Pinpoint the cell where the given text exists, returning its [X, Y] midpoint coordinate. 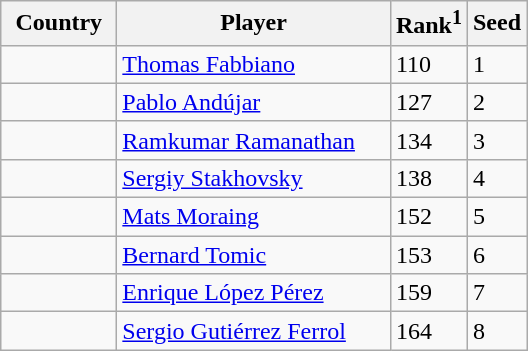
159 [428, 293]
Bernard Tomic [254, 255]
110 [428, 64]
127 [428, 102]
Pablo Andújar [254, 102]
3 [496, 140]
134 [428, 140]
152 [428, 217]
138 [428, 178]
5 [496, 217]
Seed [496, 24]
Thomas Fabbiano [254, 64]
153 [428, 255]
Country [59, 24]
8 [496, 331]
Rank1 [428, 24]
Player [254, 24]
Ramkumar Ramanathan [254, 140]
Mats Moraing [254, 217]
Enrique López Pérez [254, 293]
6 [496, 255]
Sergio Gutiérrez Ferrol [254, 331]
2 [496, 102]
Sergiy Stakhovsky [254, 178]
1 [496, 64]
7 [496, 293]
164 [428, 331]
4 [496, 178]
